Extract the (x, y) coordinate from the center of the cell holding the provided text.  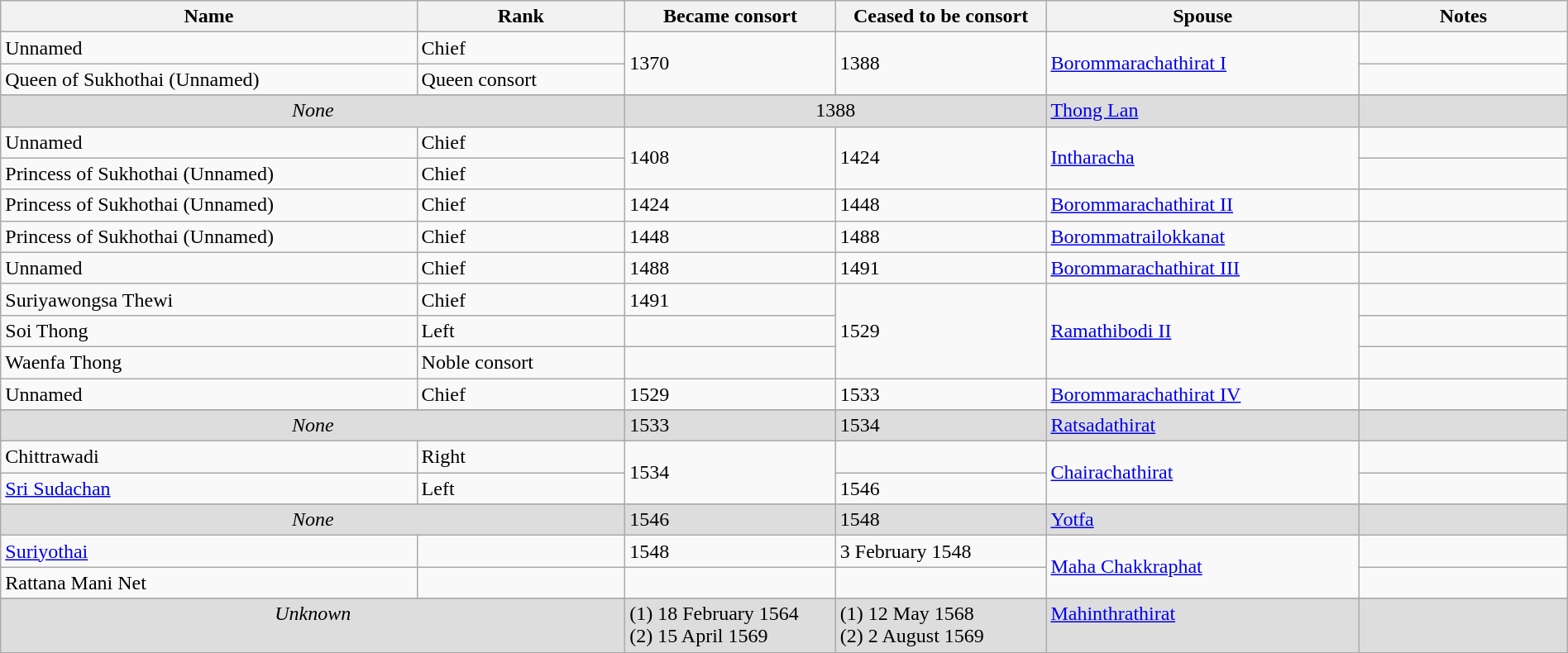
Queen consort (521, 79)
Borommarachathirat I (1202, 64)
(1) 12 May 1568(2) 2 August 1569 (941, 625)
Ceased to be consort (941, 17)
Mahinthrathirat (1202, 625)
Rattana Mani Net (208, 583)
Right (521, 457)
Yotfa (1202, 520)
Maha Chakkraphat (1202, 567)
Borommarachathirat III (1202, 268)
1370 (731, 64)
Ratsadathirat (1202, 426)
Name (208, 17)
Ramathibodi II (1202, 331)
Borommatrailokkanat (1202, 236)
3 February 1548 (941, 551)
Notes (1464, 17)
Chittrawadi (208, 457)
Spouse (1202, 17)
Sri Sudachan (208, 489)
Borommarachathirat IV (1202, 394)
Suriyawongsa Thewi (208, 299)
Intharacha (1202, 158)
1408 (731, 158)
Thong Lan (1202, 111)
Became consort (731, 17)
Borommarachathirat II (1202, 205)
Rank (521, 17)
Noble consort (521, 362)
(1) 18 February 1564(2) 15 April 1569 (731, 625)
Soi Thong (208, 331)
Unknown (313, 625)
Chairachathirat (1202, 473)
Suriyothai (208, 551)
Waenfa Thong (208, 362)
Queen of Sukhothai (Unnamed) (208, 79)
